Identify which cell holds the provided text, then report its [X, Y] central coordinate. 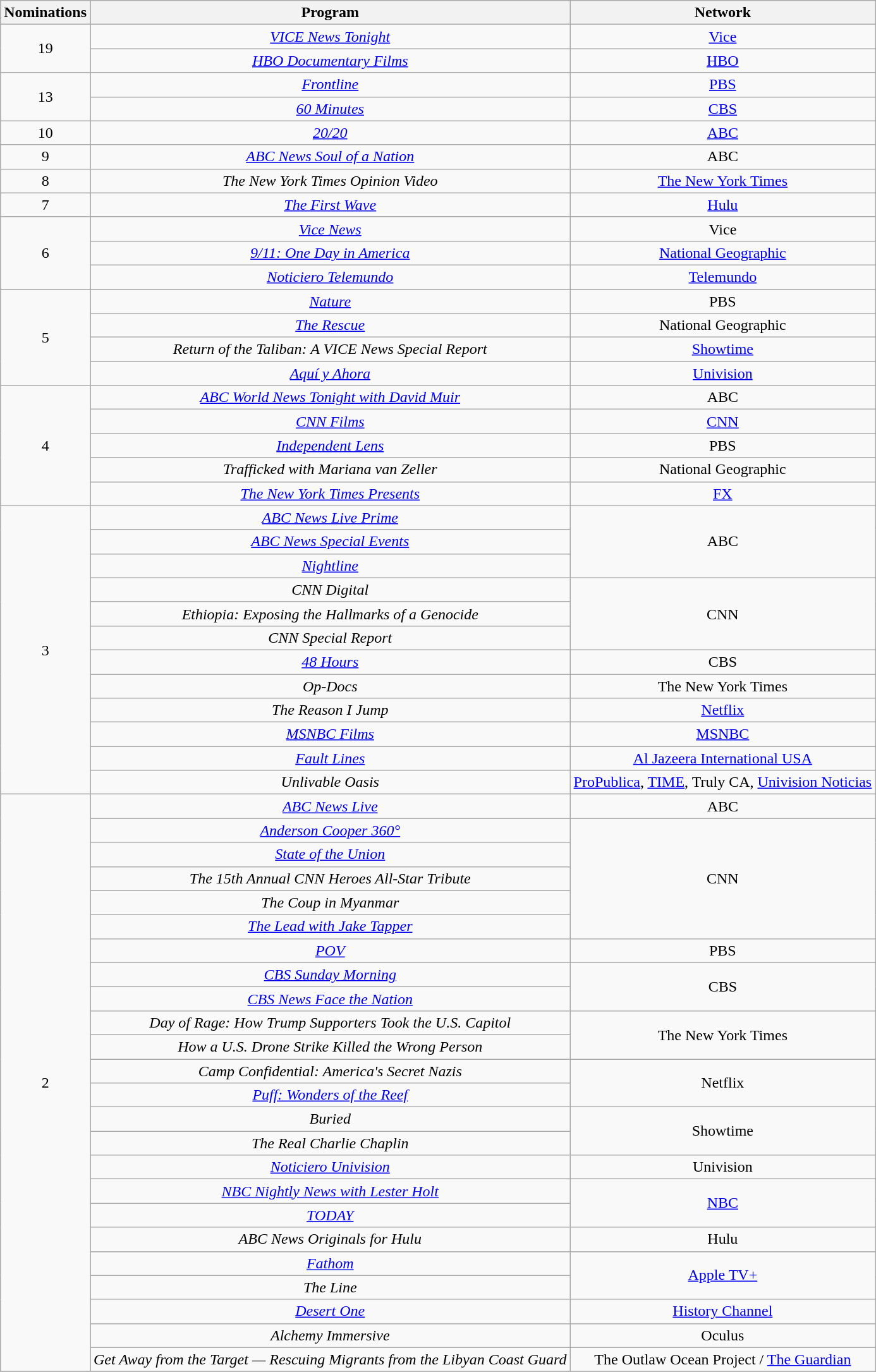
2 [46, 1083]
Frontline [330, 85]
Op-Docs [330, 686]
Day of Rage: How Trump Supporters Took the U.S. Capitol [330, 1023]
20/20 [330, 133]
How a U.S. Drone Strike Killed the Wrong Person [330, 1047]
Unlivable Oasis [330, 782]
Oculus [723, 1335]
ABC News Live [330, 806]
6 [46, 253]
ABC News Live Prime [330, 518]
VICE News Tonight [330, 37]
Alchemy Immersive [330, 1335]
Return of the Taliban: A VICE News Special Report [330, 349]
Noticiero Telemundo [330, 277]
Fathom [330, 1263]
Anderson Cooper 360° [330, 830]
The New York Times Presents [330, 494]
Ethiopia: Exposing the Hallmarks of a Genocide [330, 614]
Aquí y Ahora [330, 373]
The First Wave [330, 205]
8 [46, 181]
7 [46, 205]
Camp Confidential: America's Secret Nazis [330, 1071]
HBO Documentary Films [330, 61]
The Real Charlie Chaplin [330, 1143]
MSNBC [723, 734]
The Rescue [330, 325]
The Coup in Myanmar [330, 902]
CBS Sunday Morning [330, 974]
19 [46, 49]
POV [330, 950]
5 [46, 337]
HBO [723, 61]
9/11: One Day in America [330, 253]
Program [330, 13]
History Channel [723, 1311]
10 [46, 133]
MSNBC Films [330, 734]
Buried [330, 1119]
Desert One [330, 1311]
Nature [330, 301]
ABC News Originals for Hulu [330, 1239]
Al Jazeera International USA [723, 758]
ABC News Soul of a Nation [330, 157]
CNN Special Report [330, 638]
The 15th Annual CNN Heroes All-Star Tribute [330, 878]
ABC World News Tonight with David Muir [330, 398]
The Outlaw Ocean Project / The Guardian [723, 1359]
The Lead with Jake Tapper [330, 926]
State of the Union [330, 854]
Fault Lines [330, 758]
Get Away from the Target — Rescuing Migrants from the Libyan Coast Guard [330, 1359]
ABC News Special Events [330, 542]
ProPublica, TIME, Truly CA, Univision Noticias [723, 782]
CNN Films [330, 422]
NBC [723, 1203]
Trafficked with Mariana van Zeller [330, 470]
CBS News Face the Nation [330, 999]
Telemundo [723, 277]
The Line [330, 1287]
60 Minutes [330, 109]
Independent Lens [330, 446]
9 [46, 157]
48 Hours [330, 662]
Nightline [330, 566]
4 [46, 446]
Puff: Wonders of the Reef [330, 1095]
Vice News [330, 229]
Network [723, 13]
NBC Nightly News with Lester Holt [330, 1191]
The New York Times Opinion Video [330, 181]
CNN Digital [330, 590]
FX [723, 494]
TODAY [330, 1215]
The Reason I Jump [330, 710]
Noticiero Univision [330, 1167]
3 [46, 650]
13 [46, 97]
Apple TV+ [723, 1275]
Nominations [46, 13]
